Capture the cell that displays the provided text and extract its (x, y) central coordinate. 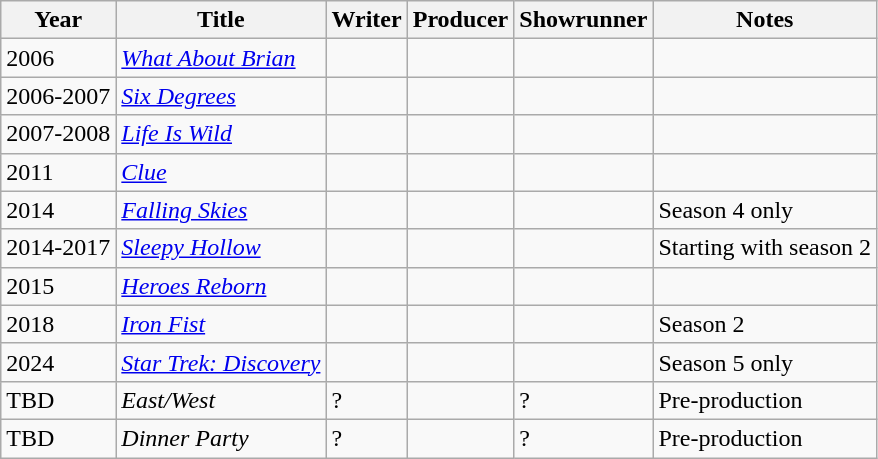
Sleepy Hollow (221, 248)
Year (58, 20)
Dinner Party (221, 438)
Season 4 only (765, 210)
Title (221, 20)
2024 (58, 362)
Six Degrees (221, 96)
2006 (58, 58)
Clue (221, 172)
Writer (366, 20)
Iron Fist (221, 324)
2006-2007 (58, 96)
2014 (58, 210)
Season 5 only (765, 362)
East/West (221, 400)
2018 (58, 324)
Showrunner (584, 20)
Season 2 (765, 324)
Starting with season 2 (765, 248)
2015 (58, 286)
Life Is Wild (221, 134)
Heroes Reborn (221, 286)
What About Brian (221, 58)
Star Trek: Discovery (221, 362)
Falling Skies (221, 210)
2014-2017 (58, 248)
Notes (765, 20)
2011 (58, 172)
2007-2008 (58, 134)
Producer (460, 20)
